Extract the [x, y] coordinate from the center of the cell holding the provided text.  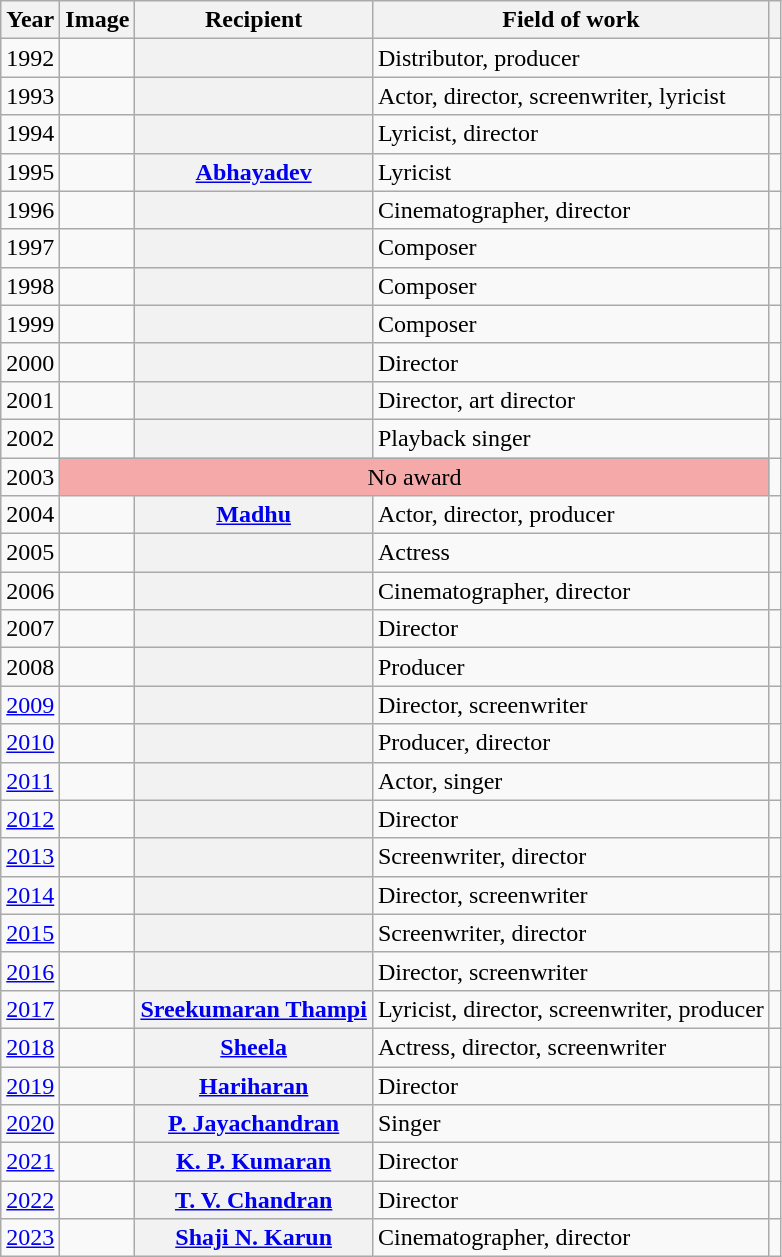
Lyricist, director, screenwriter, producer [570, 1009]
Singer [570, 1124]
T. V. Chandran [254, 1200]
Producer, director [570, 743]
2007 [30, 629]
Shaji N. Karun [254, 1238]
Director, art director [570, 400]
Recipient [254, 20]
1997 [30, 248]
K. P. Kumaran [254, 1162]
Abhayadev [254, 172]
Lyricist [570, 172]
Image [98, 20]
2020 [30, 1124]
2022 [30, 1200]
Playback singer [570, 438]
No award [415, 477]
1996 [30, 210]
Lyricist, director [570, 134]
2017 [30, 1009]
2012 [30, 819]
2005 [30, 553]
2021 [30, 1162]
1995 [30, 172]
2013 [30, 857]
Sheela [254, 1047]
2001 [30, 400]
2002 [30, 438]
2018 [30, 1047]
2016 [30, 971]
Distributor, producer [570, 58]
2006 [30, 591]
P. Jayachandran [254, 1124]
1998 [30, 286]
1999 [30, 324]
2014 [30, 895]
Sreekumaran Thampi [254, 1009]
Actress, director, screenwriter [570, 1047]
Madhu [254, 515]
2003 [30, 477]
2000 [30, 362]
1994 [30, 134]
Hariharan [254, 1085]
Actor, singer [570, 781]
2019 [30, 1085]
2009 [30, 705]
1993 [30, 96]
2023 [30, 1238]
1992 [30, 58]
2008 [30, 667]
Field of work [570, 20]
Actress [570, 553]
Year [30, 20]
2011 [30, 781]
2004 [30, 515]
Actor, director, screenwriter, lyricist [570, 96]
2015 [30, 933]
Producer [570, 667]
2010 [30, 743]
Actor, director, producer [570, 515]
